Pinpoint the cell where the given text exists, returning its [X, Y] midpoint coordinate. 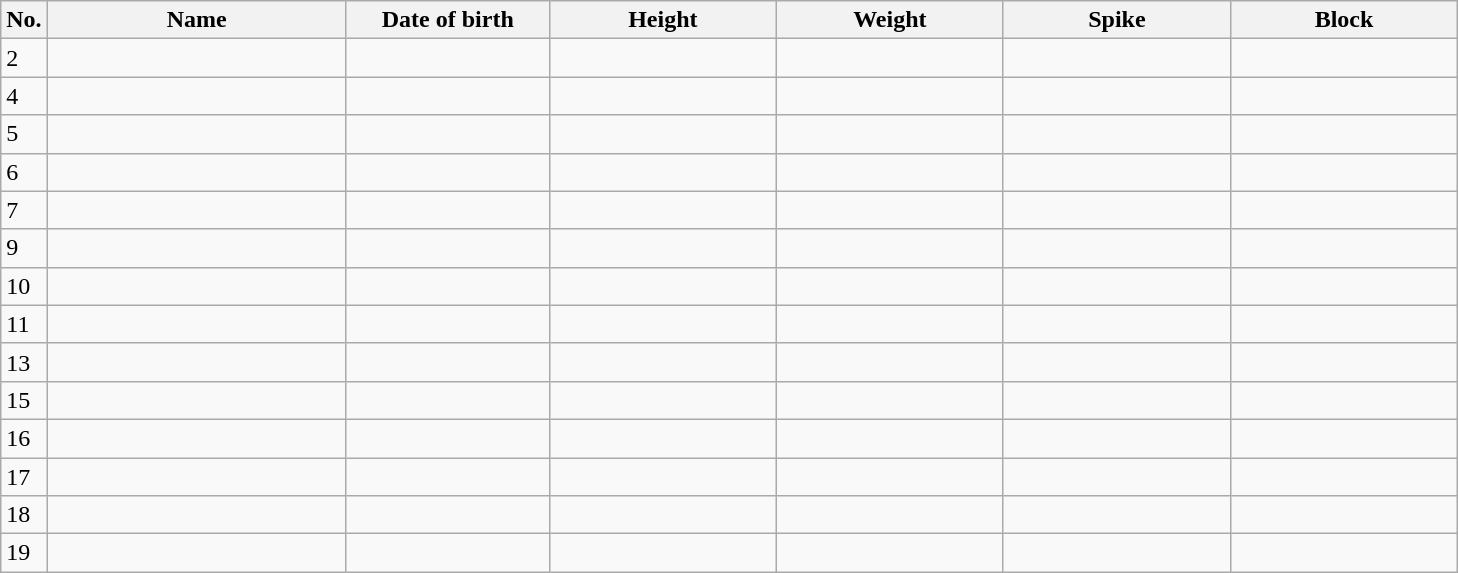
No. [24, 20]
Height [662, 20]
16 [24, 438]
Name [196, 20]
4 [24, 96]
7 [24, 210]
9 [24, 248]
15 [24, 400]
11 [24, 324]
2 [24, 58]
6 [24, 172]
Block [1344, 20]
17 [24, 477]
18 [24, 515]
10 [24, 286]
19 [24, 553]
5 [24, 134]
Weight [890, 20]
Date of birth [448, 20]
13 [24, 362]
Spike [1116, 20]
